Capture the cell that displays the provided text and extract its (x, y) central coordinate. 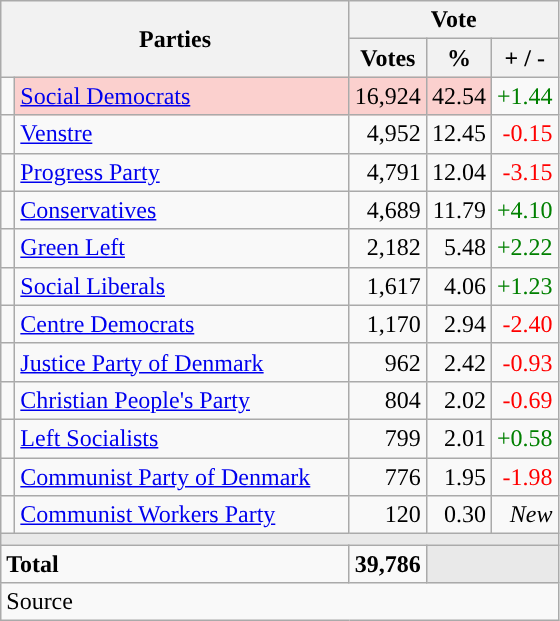
4.06 (458, 286)
+2.22 (524, 248)
+4.10 (524, 210)
799 (388, 438)
42.54 (458, 96)
962 (388, 362)
-1.98 (524, 477)
-3.15 (524, 172)
4,952 (388, 134)
Green Left (182, 248)
Progress Party (182, 172)
4,791 (388, 172)
-0.69 (524, 400)
4,689 (388, 210)
1,170 (388, 324)
11.79 (458, 210)
Christian People's Party (182, 400)
+0.58 (524, 438)
-2.40 (524, 324)
+1.44 (524, 96)
2.94 (458, 324)
39,786 (388, 564)
Communist Workers Party (182, 515)
5.48 (458, 248)
% (458, 58)
0.30 (458, 515)
Centre Democrats (182, 324)
804 (388, 400)
12.45 (458, 134)
776 (388, 477)
Source (280, 602)
2.02 (458, 400)
Parties (176, 39)
New (524, 515)
+ / - (524, 58)
Left Socialists (182, 438)
Communist Party of Denmark (182, 477)
12.04 (458, 172)
Justice Party of Denmark (182, 362)
1,617 (388, 286)
Conservatives (182, 210)
16,924 (388, 96)
2.42 (458, 362)
Total (176, 564)
Venstre (182, 134)
2,182 (388, 248)
Social Democrats (182, 96)
1.95 (458, 477)
+1.23 (524, 286)
Vote (454, 20)
Social Liberals (182, 286)
-0.93 (524, 362)
Votes (388, 58)
-0.15 (524, 134)
2.01 (458, 438)
120 (388, 515)
